Determine the [X, Y] coordinate at the center of the cell enclosing the given text.  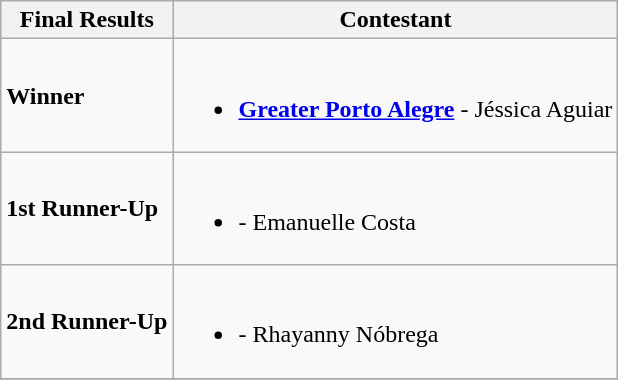
Final Results [87, 20]
2nd Runner-Up [87, 322]
Contestant [396, 20]
1st Runner-Up [87, 208]
- Emanuelle Costa [396, 208]
Winner [87, 96]
Greater Porto Alegre - Jéssica Aguiar [396, 96]
- Rhayanny Nóbrega [396, 322]
